Identify which cell holds the provided text, then report its [x, y] central coordinate. 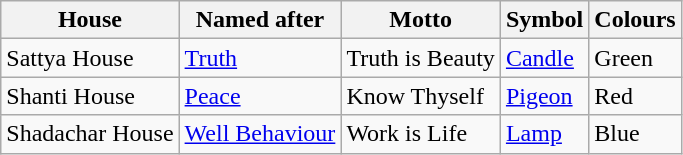
Motto [421, 20]
House [90, 20]
Red [635, 96]
Colours [635, 20]
Peace [260, 96]
Candle [544, 58]
Truth is Beauty [421, 58]
Work is Life [421, 134]
Know Thyself [421, 96]
Named after [260, 20]
Pigeon [544, 96]
Blue [635, 134]
Shadachar House [90, 134]
Well Behaviour [260, 134]
Green [635, 58]
Lamp [544, 134]
Symbol [544, 20]
Shanti House [90, 96]
Sattya House [90, 58]
Truth [260, 58]
